Detect which cell encompasses the target text, then output its [x, y] center coordinate. 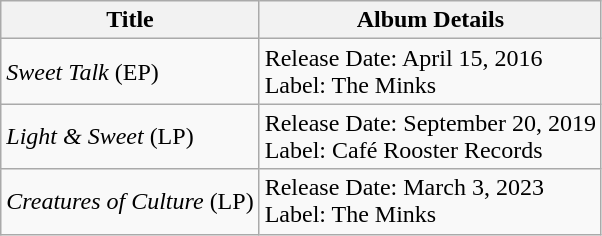
Release Date: March 3, 2023Label: The Minks [430, 202]
Release Date: September 20, 2019Label: Café Rooster Records [430, 136]
Title [130, 20]
Creatures of Culture (LP) [130, 202]
Sweet Talk (EP) [130, 72]
Release Date: April 15, 2016Label: The Minks [430, 72]
Album Details [430, 20]
Light & Sweet (LP) [130, 136]
